Search for the cell housing the specified text and yield its [X, Y] center coordinate. 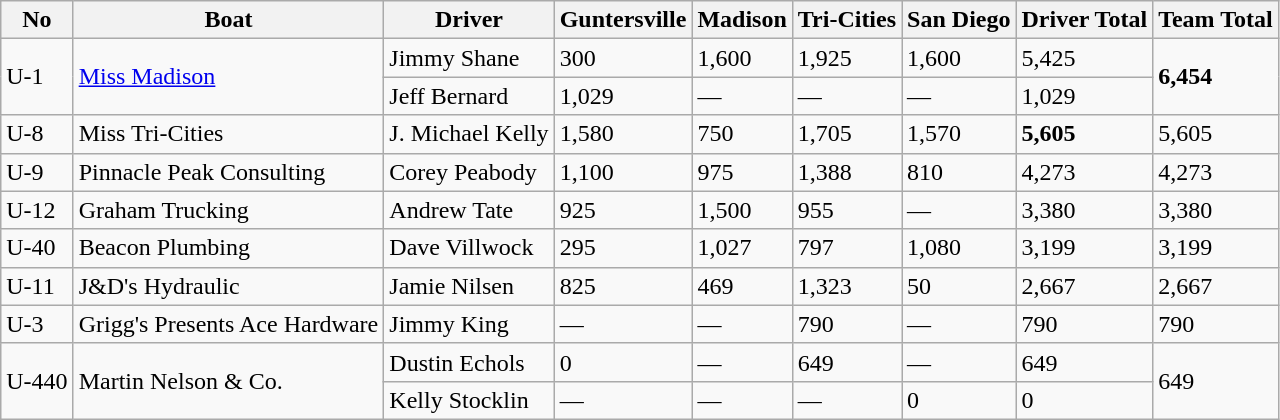
Grigg's Presents Ace Hardware [228, 324]
975 [742, 172]
Corey Peabody [469, 172]
1,100 [623, 172]
1,323 [846, 286]
1,925 [846, 58]
Jeff Bernard [469, 96]
Jimmy Shane [469, 58]
6,454 [1216, 77]
810 [959, 172]
U-12 [37, 210]
U-11 [37, 286]
Jamie Nilsen [469, 286]
50 [959, 286]
J&D's Hydraulic [228, 286]
955 [846, 210]
U-440 [37, 381]
J. Michael Kelly [469, 134]
Madison [742, 20]
Boat [228, 20]
Beacon Plumbing [228, 248]
1,580 [623, 134]
Guntersville [623, 20]
Dave Villwock [469, 248]
1,500 [742, 210]
825 [623, 286]
Kelly Stocklin [469, 400]
Driver [469, 20]
No [37, 20]
Dustin Echols [469, 362]
U-3 [37, 324]
Miss Tri-Cities [228, 134]
U-8 [37, 134]
Andrew Tate [469, 210]
925 [623, 210]
U-1 [37, 77]
469 [742, 286]
1,027 [742, 248]
5,425 [1084, 58]
Graham Trucking [228, 210]
1,705 [846, 134]
1,388 [846, 172]
Driver Total [1084, 20]
1,080 [959, 248]
U-40 [37, 248]
750 [742, 134]
San Diego [959, 20]
1,570 [959, 134]
Martin Nelson & Co. [228, 381]
295 [623, 248]
U-9 [37, 172]
797 [846, 248]
300 [623, 58]
Jimmy King [469, 324]
Tri-Cities [846, 20]
Miss Madison [228, 77]
Pinnacle Peak Consulting [228, 172]
Team Total [1216, 20]
